Capture the cell that displays the provided text and extract its [x, y] central coordinate. 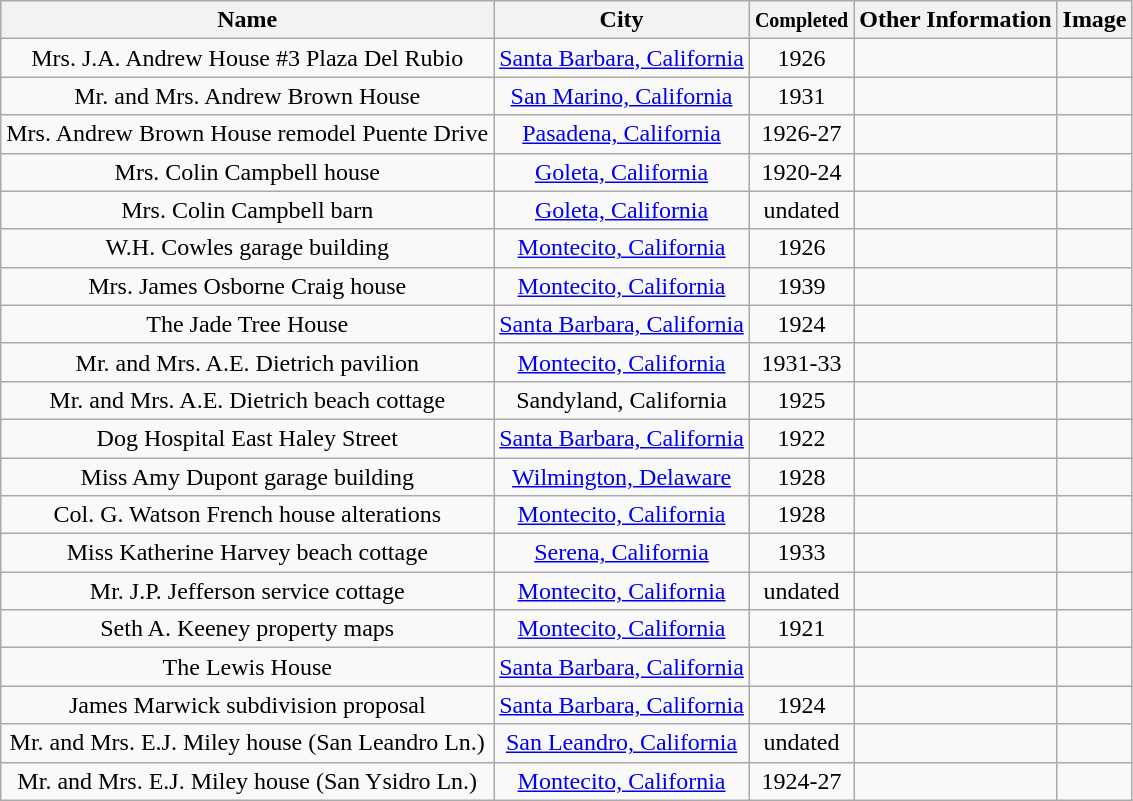
Mr. and Mrs. A.E. Dietrich pavilion [248, 362]
Serena, California [622, 553]
1939 [801, 286]
Dog Hospital East Haley Street [248, 438]
Sandyland, California [622, 400]
The Jade Tree House [248, 324]
1921 [801, 629]
San Marino, California [622, 96]
Mr. and Mrs. A.E. Dietrich beach cottage [248, 400]
Image [1094, 20]
Miss Katherine Harvey beach cottage [248, 553]
Mrs. Colin Campbell barn [248, 210]
Col. G. Watson French house alterations [248, 515]
Completed [801, 20]
1933 [801, 553]
1920-24 [801, 172]
Wilmington, Delaware [622, 477]
City [622, 20]
1926-27 [801, 134]
Mr. J.P. Jefferson service cottage [248, 591]
Seth A. Keeney property maps [248, 629]
Mrs. Colin Campbell house [248, 172]
Mrs. J.A. Andrew House #3 Plaza Del Rubio [248, 58]
Mr. and Mrs. E.J. Miley house (San Leandro Ln.) [248, 743]
1925 [801, 400]
Pasadena, California [622, 134]
James Marwick subdivision proposal [248, 705]
San Leandro, California [622, 743]
Mrs. Andrew Brown House remodel Puente Drive [248, 134]
W.H. Cowles garage building [248, 248]
Mr. and Mrs. E.J. Miley house (San Ysidro Ln.) [248, 781]
1931 [801, 96]
Other Information [956, 20]
The Lewis House [248, 667]
Name [248, 20]
1922 [801, 438]
Mr. and Mrs. Andrew Brown House [248, 96]
1924-27 [801, 781]
1931-33 [801, 362]
Miss Amy Dupont garage building [248, 477]
Mrs. James Osborne Craig house [248, 286]
